Return the [x, y] coordinate for the center point of the cell that contains the specified text.  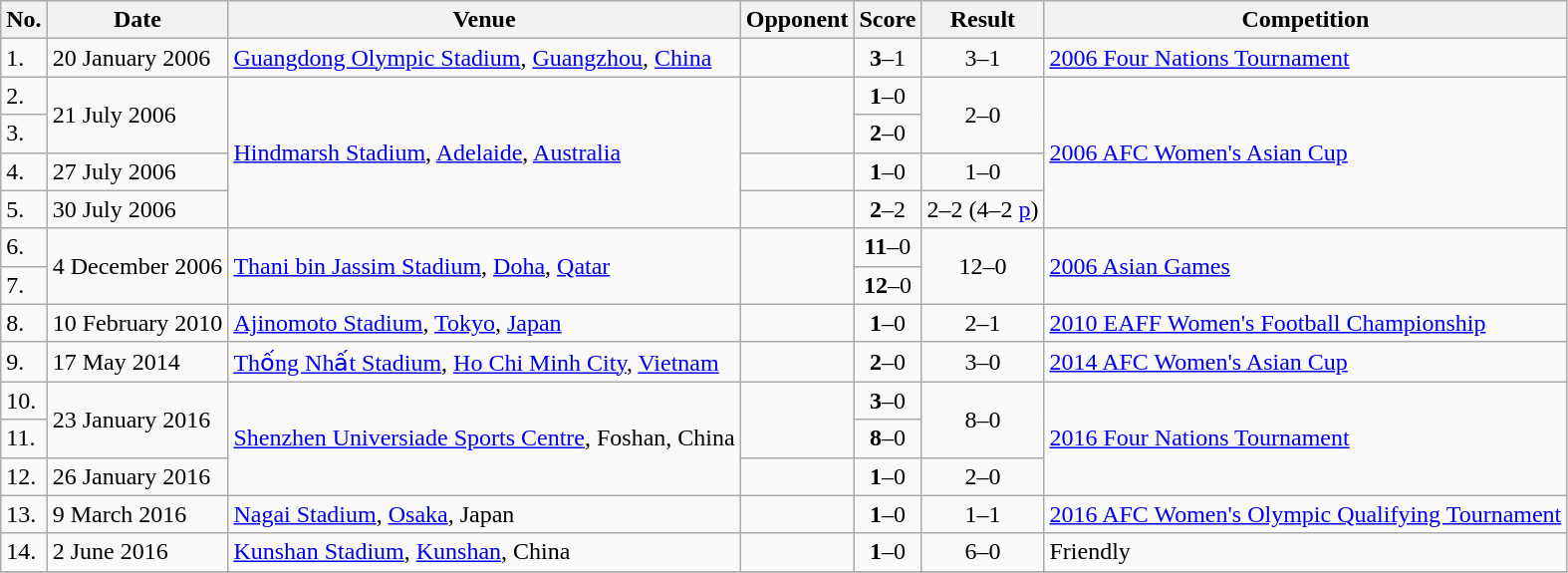
Thống Nhất Stadium, Ho Chi Minh City, Vietnam [484, 362]
Ajinomoto Stadium, Tokyo, Japan [484, 323]
2 June 2016 [137, 552]
Venue [484, 20]
13. [24, 514]
Kunshan Stadium, Kunshan, China [484, 552]
26 January 2016 [137, 476]
Hindmarsh Stadium, Adelaide, Australia [484, 152]
4. [24, 171]
2–2 [888, 209]
1. [24, 58]
2–2 (4–2 p) [982, 209]
4 December 2006 [137, 266]
3. [24, 134]
7. [24, 285]
10. [24, 401]
No. [24, 20]
2014 AFC Women's Asian Cup [1305, 362]
27 July 2006 [137, 171]
17 May 2014 [137, 362]
12. [24, 476]
Guangdong Olympic Stadium, Guangzhou, China [484, 58]
23 January 2016 [137, 420]
2016 AFC Women's Olympic Qualifying Tournament [1305, 514]
2016 Four Nations Tournament [1305, 438]
2–1 [982, 323]
5. [24, 209]
6–0 [982, 552]
11–0 [888, 247]
2006 AFC Women's Asian Cup [1305, 152]
11. [24, 438]
2006 Four Nations Tournament [1305, 58]
Competition [1305, 20]
Opponent [797, 20]
10 February 2010 [137, 323]
30 July 2006 [137, 209]
Result [982, 20]
9 March 2016 [137, 514]
Score [888, 20]
2010 EAFF Women's Football Championship [1305, 323]
14. [24, 552]
Date [137, 20]
2. [24, 96]
21 July 2006 [137, 115]
Friendly [1305, 552]
2006 Asian Games [1305, 266]
Shenzhen Universiade Sports Centre, Foshan, China [484, 438]
Thani bin Jassim Stadium, Doha, Qatar [484, 266]
9. [24, 362]
1–1 [982, 514]
20 January 2006 [137, 58]
Nagai Stadium, Osaka, Japan [484, 514]
6. [24, 247]
8. [24, 323]
